Find where the given text appears and provide that cell's center as (X, Y) coordinate. 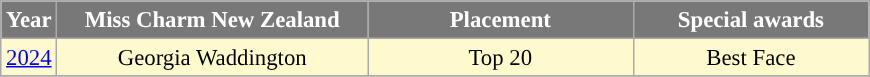
Special awards (751, 20)
2024 (29, 58)
Miss Charm New Zealand (212, 20)
Year (29, 20)
Placement (501, 20)
Top 20 (501, 58)
Best Face (751, 58)
Georgia Waddington (212, 58)
